Pinpoint the cell where the given text exists, returning its (X, Y) midpoint coordinate. 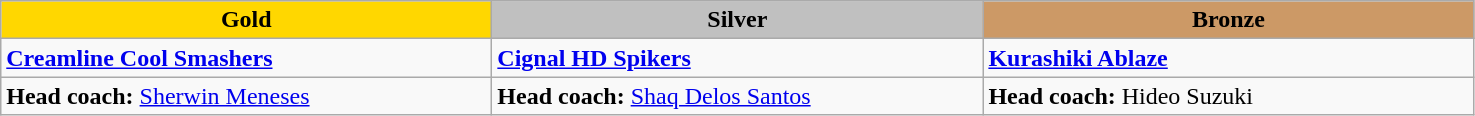
Head coach: Shaq Delos Santos (738, 96)
Cignal HD Spikers (738, 58)
Silver (738, 20)
Kurashiki Ablaze (1228, 58)
Bronze (1228, 20)
Creamline Cool Smashers (246, 58)
Head coach: Sherwin Meneses (246, 96)
Head coach: Hideo Suzuki (1228, 96)
Gold (246, 20)
